Determine the (X, Y) coordinate at the center of the cell enclosing the given text.  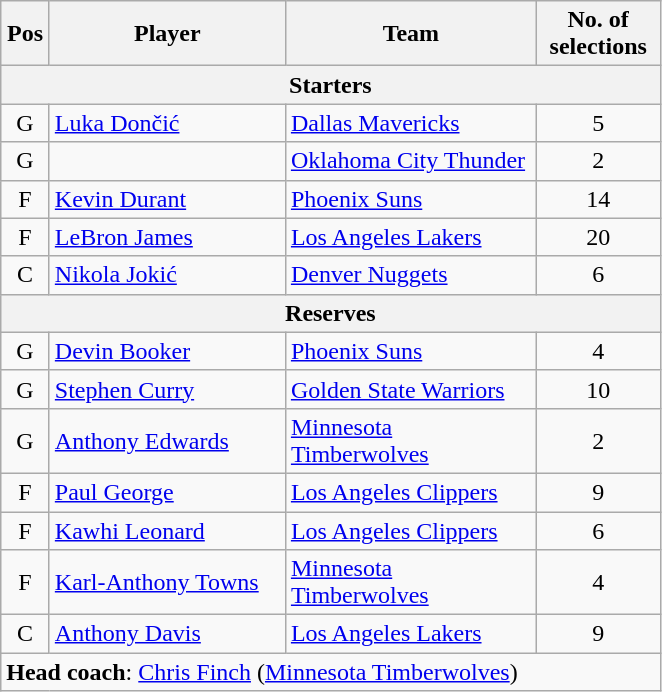
10 (598, 389)
Team (410, 34)
Kevin Durant (167, 199)
Karl-Anthony Towns (167, 582)
Player (167, 34)
Devin Booker (167, 351)
Stephen Curry (167, 389)
Luka Dončić (167, 123)
20 (598, 237)
Oklahoma City Thunder (410, 161)
Pos (26, 34)
Dallas Mavericks (410, 123)
Anthony Edwards (167, 440)
LeBron James (167, 237)
5 (598, 123)
Head coach: Chris Finch (Minnesota Timberwolves) (330, 672)
Anthony Davis (167, 634)
Kawhi Leonard (167, 531)
Starters (330, 85)
Nikola Jokić (167, 275)
Reserves (330, 313)
Denver Nuggets (410, 275)
No. of selections (598, 34)
Golden State Warriors (410, 389)
Paul George (167, 492)
14 (598, 199)
